Pinpoint the cell where the given text exists, returning its (X, Y) midpoint coordinate. 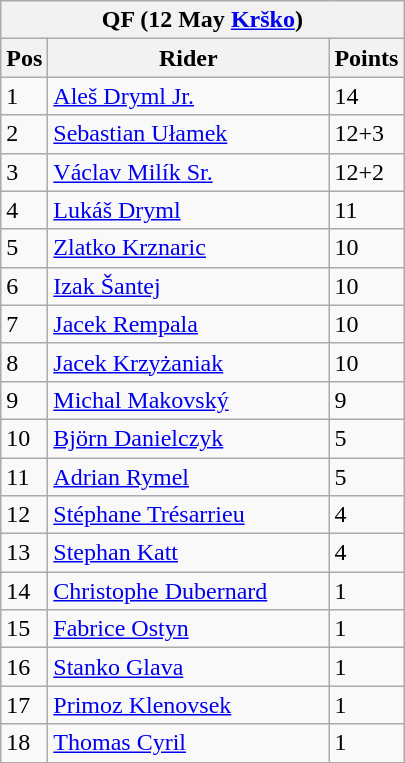
13 (24, 553)
3 (24, 172)
12+2 (366, 172)
Aleš Dryml Jr. (188, 96)
Václav Milík Sr. (188, 172)
Jacek Rempala (188, 324)
18 (24, 743)
Lukáš Dryml (188, 210)
Points (366, 58)
7 (24, 324)
Primoz Klenovsek (188, 705)
2 (24, 134)
8 (24, 362)
Jacek Krzyżaniak (188, 362)
Pos (24, 58)
Michal Makovský (188, 400)
Rider (188, 58)
Zlatko Krznaric (188, 248)
16 (24, 667)
12+3 (366, 134)
QF (12 May Krško) (202, 20)
Stanko Glava (188, 667)
Sebastian Ułamek (188, 134)
15 (24, 629)
Christophe Dubernard (188, 591)
Stephan Katt (188, 553)
Stéphane Trésarrieu (188, 515)
12 (24, 515)
Fabrice Ostyn (188, 629)
17 (24, 705)
Adrian Rymel (188, 477)
Björn Danielczyk (188, 438)
6 (24, 286)
Thomas Cyril (188, 743)
Izak Šantej (188, 286)
